Provide the (X, Y) coordinate of the cell's center where the given text is located.  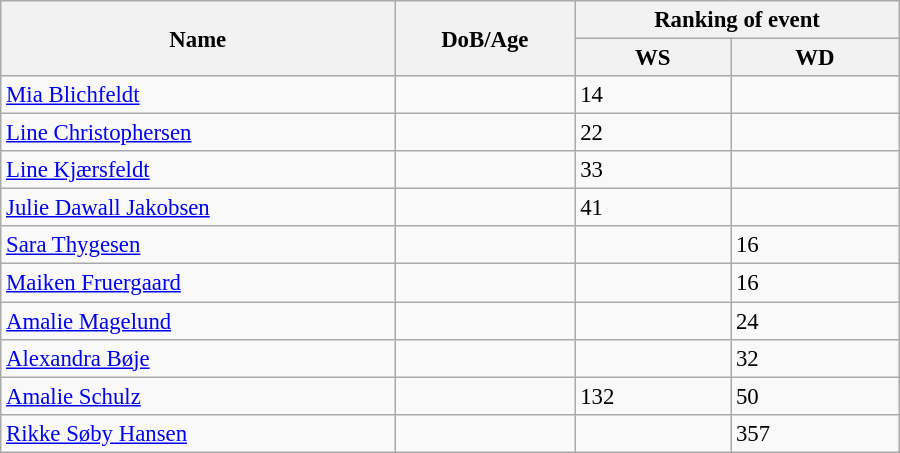
Line Kjærsfeldt (198, 170)
Alexandra Bøje (198, 358)
Mia Blichfeldt (198, 95)
32 (816, 358)
24 (816, 321)
Ranking of event (737, 20)
14 (653, 95)
Name (198, 38)
Line Christophersen (198, 133)
357 (816, 433)
Rikke Søby Hansen (198, 433)
DoB/Age (485, 38)
Maiken Fruergaard (198, 283)
WS (653, 58)
132 (653, 396)
22 (653, 133)
Amalie Magelund (198, 321)
Amalie Schulz (198, 396)
33 (653, 170)
41 (653, 208)
Julie Dawall Jakobsen (198, 208)
50 (816, 396)
WD (816, 58)
Sara Thygesen (198, 245)
